From the cell containing the given text, extract its center point as (x, y) coordinate. 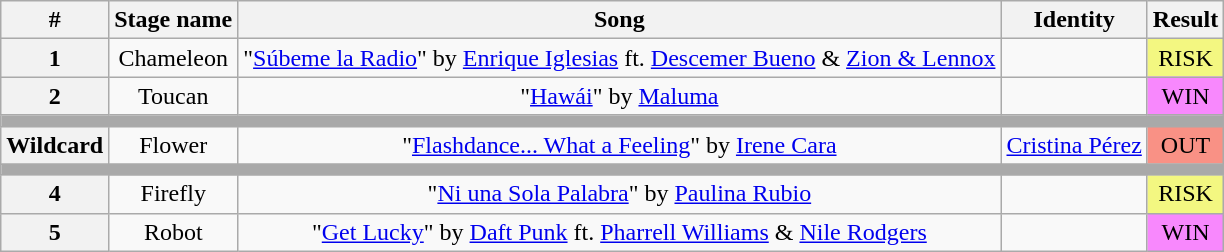
Stage name (174, 20)
"Hawái" by Maluma (620, 96)
"Ni una Sola Palabra" by Paulina Rubio (620, 194)
Robot (174, 232)
Chameleon (174, 58)
5 (55, 232)
"Get Lucky" by Daft Punk ft. Pharrell Williams & Nile Rodgers (620, 232)
Firefly (174, 194)
Wildcard (55, 145)
Flower (174, 145)
1 (55, 58)
2 (55, 96)
"Flashdance... What a Feeling" by Irene Cara (620, 145)
4 (55, 194)
# (55, 20)
"Súbeme la Radio" by Enrique Iglesias ft. Descemer Bueno & Zion & Lennox (620, 58)
OUT (1185, 145)
Song (620, 20)
Identity (1074, 20)
Result (1185, 20)
Toucan (174, 96)
Cristina Pérez (1074, 145)
